Return (x, y) of the center of cell containing provided text 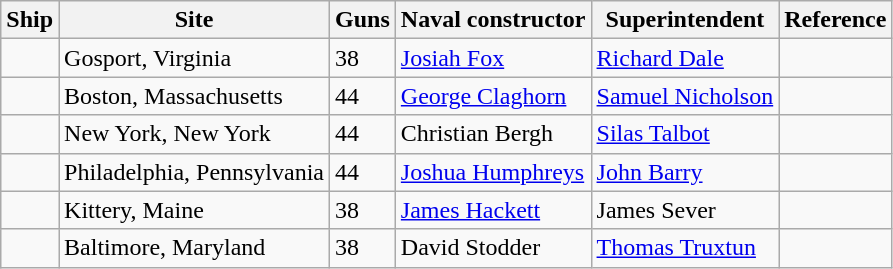
Silas Talbot (685, 134)
Josiah Fox (493, 58)
Baltimore, Maryland (194, 248)
Joshua Humphreys (493, 172)
Ship (30, 20)
Site (194, 20)
Philadelphia, Pennsylvania (194, 172)
Superintendent (685, 20)
New York, New York (194, 134)
Samuel Nicholson (685, 96)
James Sever (685, 210)
Boston, Massachusetts (194, 96)
Reference (836, 20)
John Barry (685, 172)
David Stodder (493, 248)
James Hackett (493, 210)
Guns (363, 20)
George Claghorn (493, 96)
Kittery, Maine (194, 210)
Gosport, Virginia (194, 58)
Richard Dale (685, 58)
Christian Bergh (493, 134)
Naval constructor (493, 20)
Thomas Truxtun (685, 248)
